Determine the (X, Y) coordinate at the center of the cell enclosing the given text.  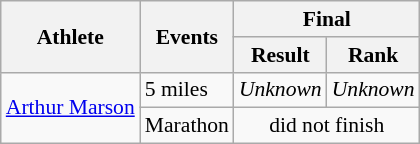
5 miles (187, 90)
Marathon (187, 126)
Events (187, 36)
Athlete (70, 36)
Result (280, 55)
Final (327, 19)
Rank (374, 55)
Arthur Marson (70, 108)
did not finish (327, 126)
